From the cell containing the given text, extract its center point as (X, Y) coordinate. 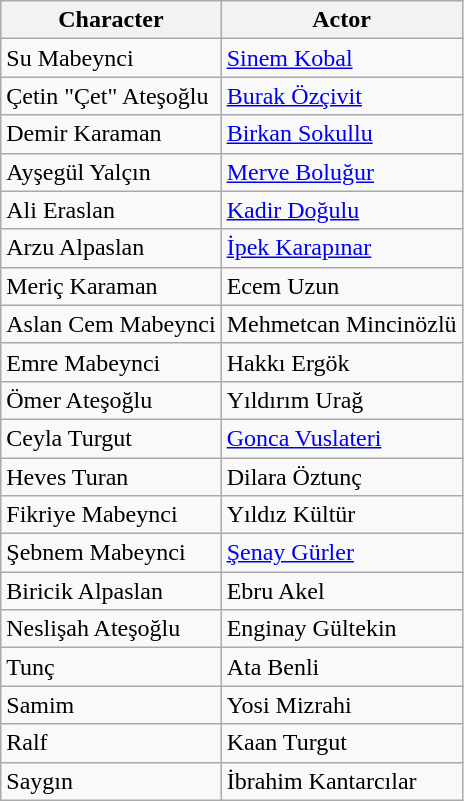
Ömer Ateşoğlu (111, 400)
Su Mabeynci (111, 58)
Şenay Gürler (342, 553)
Biricik Alpaslan (111, 591)
Tunç (111, 667)
Samim (111, 705)
Fikriye Mabeynci (111, 515)
Character (111, 20)
Sinem Kobal (342, 58)
Birkan Sokullu (342, 134)
Hakkı Ergök (342, 362)
Ecem Uzun (342, 286)
İpek Karapınar (342, 248)
Arzu Alpaslan (111, 248)
Kaan Turgut (342, 743)
Enginay Gültekin (342, 629)
Merve Boluğur (342, 172)
Heves Turan (111, 477)
Şebnem Mabeynci (111, 553)
Saygın (111, 781)
Yıldız Kültür (342, 515)
Ceyla Turgut (111, 438)
Neslişah Ateşoğlu (111, 629)
Dilara Öztunç (342, 477)
Emre Mabeynci (111, 362)
Yıldırım Urağ (342, 400)
Actor (342, 20)
Ata Benli (342, 667)
Demir Karaman (111, 134)
Ralf (111, 743)
Meriç Karaman (111, 286)
Ayşegül Yalçın (111, 172)
Çetin "Çet" Ateşoğlu (111, 96)
Ali Eraslan (111, 210)
Mehmetcan Mincinözlü (342, 324)
Burak Özçivit (342, 96)
Ebru Akel (342, 591)
Kadir Doğulu (342, 210)
Gonca Vuslateri (342, 438)
İbrahim Kantarcılar (342, 781)
Aslan Cem Mabeynci (111, 324)
Yosi Mizrahi (342, 705)
